Return (x, y) of the center of cell containing provided text 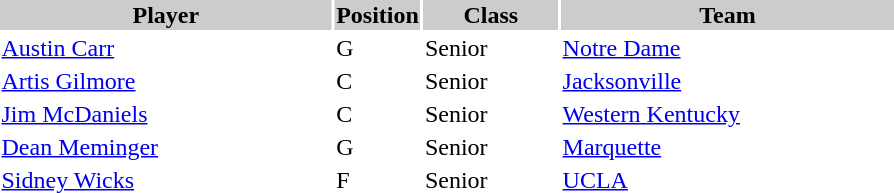
Class (490, 15)
Dean Meminger (166, 147)
Jacksonville (728, 81)
Austin Carr (166, 48)
Player (166, 15)
Marquette (728, 147)
Position (378, 15)
Notre Dame (728, 48)
Team (728, 15)
Western Kentucky (728, 114)
Artis Gilmore (166, 81)
Jim McDaniels (166, 114)
